Search for the cell housing the specified text and yield its (X, Y) center coordinate. 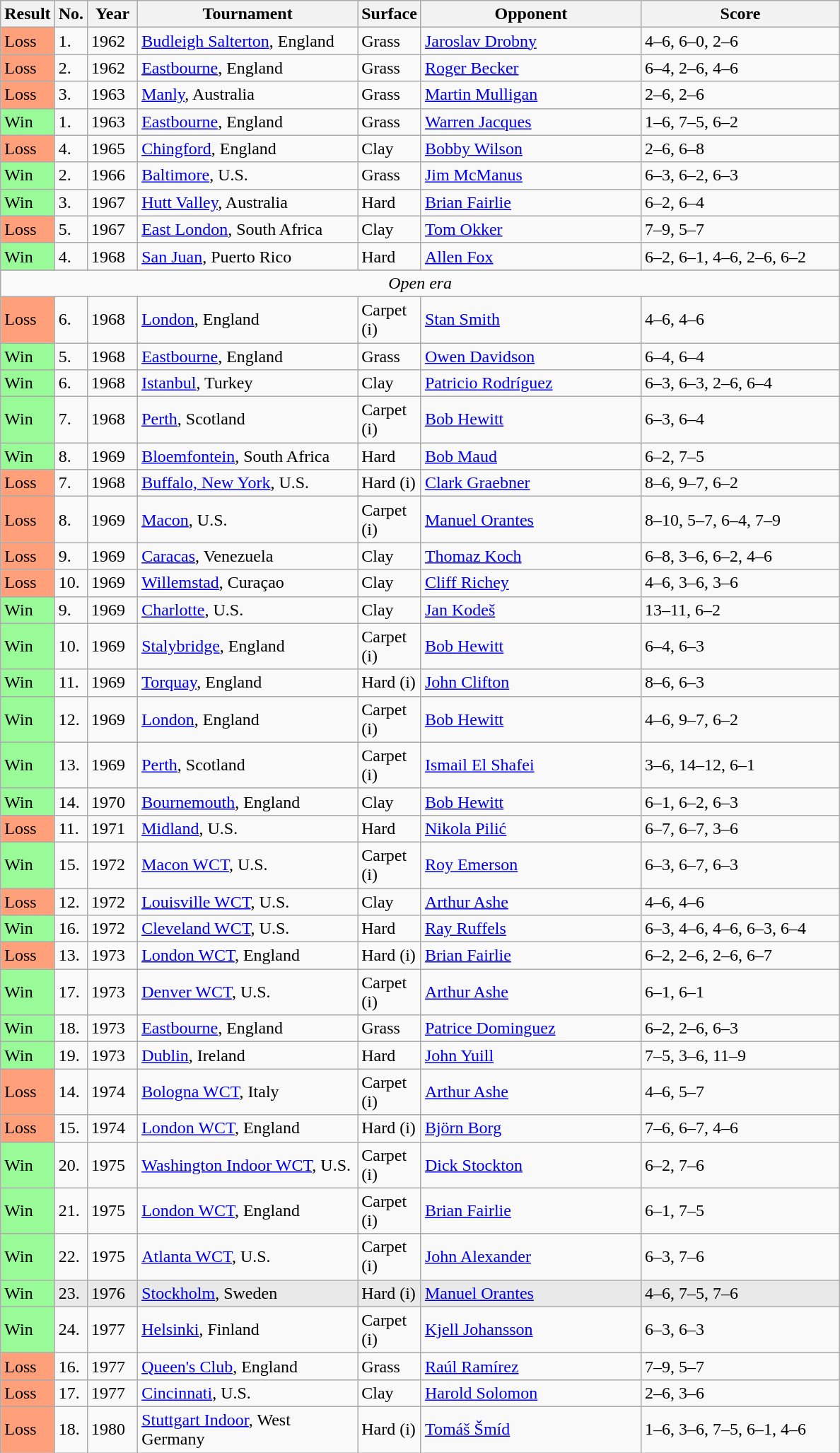
22. (71, 1256)
8–6, 6–3 (740, 683)
Harold Solomon (530, 1393)
Stuttgart Indoor, West Germany (247, 1429)
Cliff Richey (530, 583)
Washington Indoor WCT, U.S. (247, 1164)
6–2, 7–5 (740, 456)
Dick Stockton (530, 1164)
Roy Emerson (530, 864)
6–3, 6–3, 2–6, 6–4 (740, 383)
Björn Borg (530, 1128)
Atlanta WCT, U.S. (247, 1256)
1970 (113, 801)
Open era (420, 283)
Manly, Australia (247, 95)
Hutt Valley, Australia (247, 202)
2–6, 3–6 (740, 1393)
Louisville WCT, U.S. (247, 902)
6–7, 6–7, 3–6 (740, 828)
1971 (113, 828)
6–1, 6–2, 6–3 (740, 801)
1976 (113, 1293)
Warren Jacques (530, 122)
Bournemouth, England (247, 801)
8–6, 9–7, 6–2 (740, 483)
Bobby Wilson (530, 149)
20. (71, 1164)
21. (71, 1211)
7–6, 6–7, 4–6 (740, 1128)
3–6, 14–12, 6–1 (740, 765)
Result (28, 14)
4–6, 6–0, 2–6 (740, 41)
Kjell Johansson (530, 1330)
Jim McManus (530, 175)
6–4, 6–4 (740, 356)
Stalybridge, England (247, 647)
Macon, U.S. (247, 519)
Allen Fox (530, 256)
4–6, 7–5, 7–6 (740, 1293)
Baltimore, U.S. (247, 175)
Buffalo, New York, U.S. (247, 483)
Chingford, England (247, 149)
Denver WCT, U.S. (247, 992)
1966 (113, 175)
Clark Graebner (530, 483)
Roger Becker (530, 68)
24. (71, 1330)
Ismail El Shafei (530, 765)
6–2, 2–6, 2–6, 6–7 (740, 956)
2–6, 2–6 (740, 95)
John Alexander (530, 1256)
6–3, 6–4 (740, 420)
6–1, 6–1 (740, 992)
Ray Ruffels (530, 929)
6–4, 2–6, 4–6 (740, 68)
2–6, 6–8 (740, 149)
Macon WCT, U.S. (247, 864)
Tom Okker (530, 229)
Torquay, England (247, 683)
Bob Maud (530, 456)
6–2, 7–6 (740, 1164)
1980 (113, 1429)
Tomáš Šmíd (530, 1429)
6–3, 4–6, 4–6, 6–3, 6–4 (740, 929)
1–6, 3–6, 7–5, 6–1, 4–6 (740, 1429)
Midland, U.S. (247, 828)
Charlotte, U.S. (247, 610)
7–5, 3–6, 11–9 (740, 1055)
4–6, 3–6, 3–6 (740, 583)
6–8, 3–6, 6–2, 4–6 (740, 556)
Nikola Pilić (530, 828)
Dublin, Ireland (247, 1055)
Bologna WCT, Italy (247, 1092)
Patricio Rodríguez (530, 383)
Jaroslav Drobny (530, 41)
8–10, 5–7, 6–4, 7–9 (740, 519)
4–6, 5–7 (740, 1092)
Willemstad, Curaçao (247, 583)
Queen's Club, England (247, 1366)
Score (740, 14)
Thomaz Koch (530, 556)
6–2, 6–4 (740, 202)
6–4, 6–3 (740, 647)
San Juan, Puerto Rico (247, 256)
6–3, 7–6 (740, 1256)
13–11, 6–2 (740, 610)
19. (71, 1055)
No. (71, 14)
6–3, 6–3 (740, 1330)
Raúl Ramírez (530, 1366)
Jan Kodeš (530, 610)
Stockholm, Sweden (247, 1293)
Cincinnati, U.S. (247, 1393)
Tournament (247, 14)
Patrice Dominguez (530, 1029)
6–2, 2–6, 6–3 (740, 1029)
Year (113, 14)
Helsinki, Finland (247, 1330)
Martin Mulligan (530, 95)
Bloemfontein, South Africa (247, 456)
Stan Smith (530, 320)
John Clifton (530, 683)
6–2, 6–1, 4–6, 2–6, 6–2 (740, 256)
Istanbul, Turkey (247, 383)
Owen Davidson (530, 356)
Opponent (530, 14)
4–6, 9–7, 6–2 (740, 719)
23. (71, 1293)
1–6, 7–5, 6–2 (740, 122)
6–3, 6–2, 6–3 (740, 175)
Budleigh Salterton, England (247, 41)
Cleveland WCT, U.S. (247, 929)
East London, South Africa (247, 229)
Surface (390, 14)
John Yuill (530, 1055)
6–1, 7–5 (740, 1211)
1965 (113, 149)
6–3, 6–7, 6–3 (740, 864)
Caracas, Venezuela (247, 556)
